Scan for the cell matching the given text and deliver its [X, Y] coordinate at center. 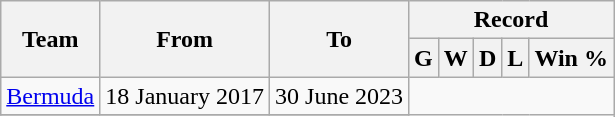
To [340, 39]
Record [512, 20]
Bermuda [50, 96]
W [456, 58]
18 January 2017 [185, 96]
From [185, 39]
D [487, 58]
Team [50, 39]
G [424, 58]
L [516, 58]
Win % [572, 58]
30 June 2023 [340, 96]
